Capture the cell that displays the provided text and extract its [X, Y] central coordinate. 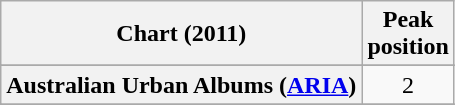
Australian Urban Albums (ARIA) [182, 85]
Peakposition [408, 34]
2 [408, 85]
Chart (2011) [182, 34]
